Locate the cell with the specified text and output its (x, y) center coordinate. 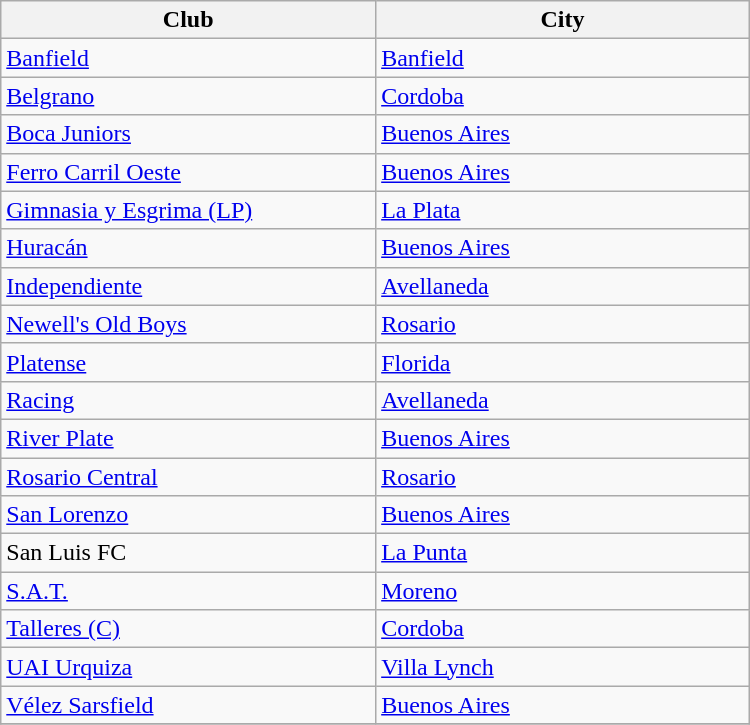
Vélez Sarsfield (188, 705)
Florida (563, 362)
Talleres (C) (188, 629)
San Luis FC (188, 553)
La Punta (563, 553)
Platense (188, 362)
Villa Lynch (563, 667)
La Plata (563, 210)
Racing (188, 400)
Ferro Carril Oeste (188, 172)
River Plate (188, 438)
Gimnasia y Esgrima (LP) (188, 210)
San Lorenzo (188, 515)
Boca Juniors (188, 134)
Moreno (563, 591)
S.A.T. (188, 591)
Rosario Central (188, 477)
Club (188, 20)
Independiente (188, 286)
Huracán (188, 248)
Belgrano (188, 96)
Newell's Old Boys (188, 324)
City (563, 20)
UAI Urquiza (188, 667)
